Extract the (X, Y) coordinate from the center of the cell holding the provided text.  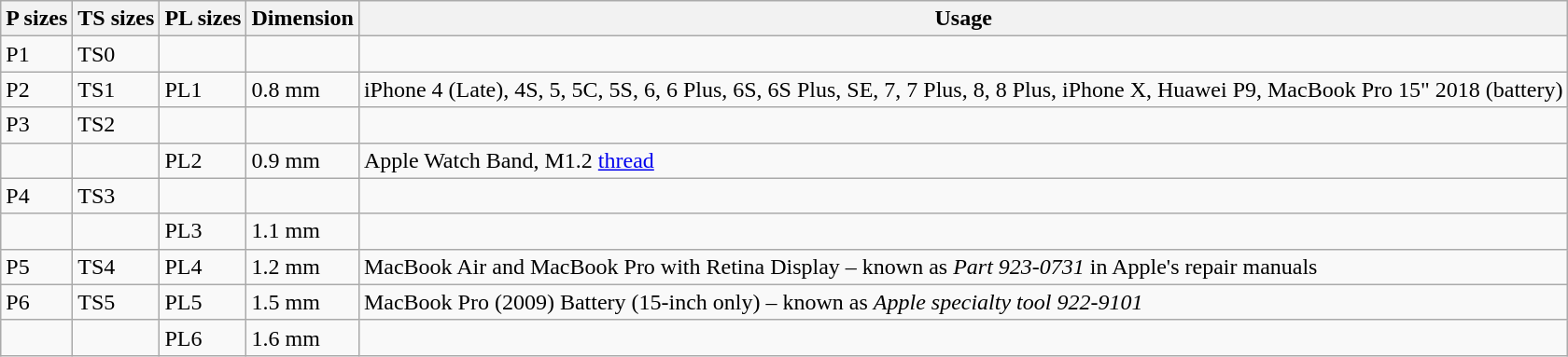
P3 (37, 125)
0.9 mm (302, 160)
1.6 mm (302, 337)
Apple Watch Band, M1.2 thread (963, 160)
1.2 mm (302, 267)
PL4 (203, 267)
PL1 (203, 89)
1.1 mm (302, 231)
0.8 mm (302, 89)
PL2 (203, 160)
P1 (37, 54)
PL3 (203, 231)
TS1 (116, 89)
MacBook Pro (2009) Battery (15-inch only) – known as Apple specialty tool 922-9101 (963, 302)
P5 (37, 267)
MacBook Air and MacBook Pro with Retina Display – known as Part 923-0731 in Apple's repair manuals (963, 267)
P6 (37, 302)
PL6 (203, 337)
iPhone 4 (Late), 4S, 5, 5C, 5S, 6, 6 Plus, 6S, 6S Plus, SE, 7, 7 Plus, 8, 8 Plus, iPhone X, Huawei P9, MacBook Pro 15" 2018 (battery) (963, 89)
TS2 (116, 125)
P2 (37, 89)
1.5 mm (302, 302)
Dimension (302, 19)
TS0 (116, 54)
PL5 (203, 302)
PL sizes (203, 19)
P4 (37, 196)
P sizes (37, 19)
TS5 (116, 302)
TS sizes (116, 19)
Usage (963, 19)
TS3 (116, 196)
TS4 (116, 267)
